Return the [x, y] coordinate for the center point of the cell that contains the specified text.  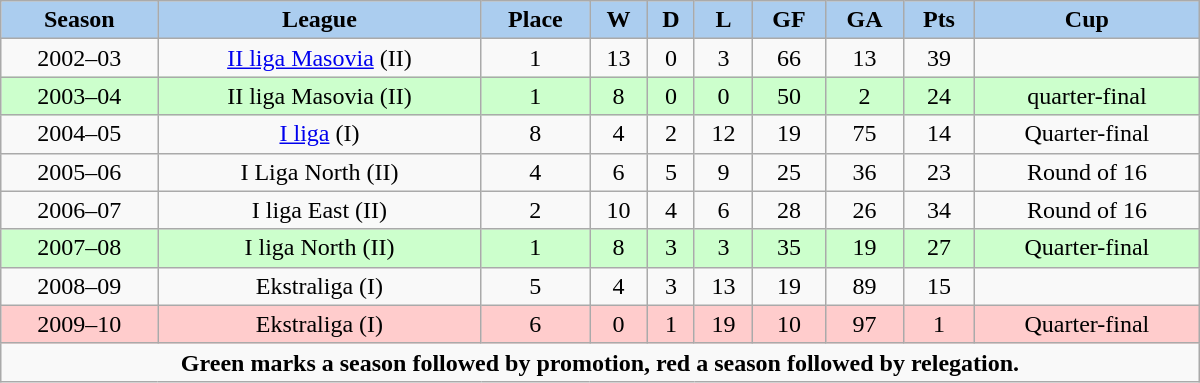
34 [938, 210]
GF [788, 20]
89 [865, 286]
9 [723, 172]
2004–05 [80, 134]
2006–07 [80, 210]
2002–03 [80, 58]
I Liga North (II) [320, 172]
League [320, 20]
14 [938, 134]
66 [788, 58]
36 [865, 172]
28 [788, 210]
27 [938, 248]
I liga North (II) [320, 248]
D [672, 20]
97 [865, 324]
GA [865, 20]
Cup [1088, 20]
quarter-final [1088, 96]
39 [938, 58]
2007–08 [80, 248]
12 [723, 134]
I liga East (II) [320, 210]
W [619, 20]
Season [80, 20]
2008–09 [80, 286]
Place [536, 20]
L [723, 20]
35 [788, 248]
75 [865, 134]
26 [865, 210]
I liga (I) [320, 134]
15 [938, 286]
23 [938, 172]
50 [788, 96]
2005–06 [80, 172]
Green marks a season followed by promotion, red a season followed by relegation. [600, 362]
Pts [938, 20]
2003–04 [80, 96]
25 [788, 172]
24 [938, 96]
2009–10 [80, 324]
